For the text-containing cell, return its midpoint in [x, y] coordinate format. 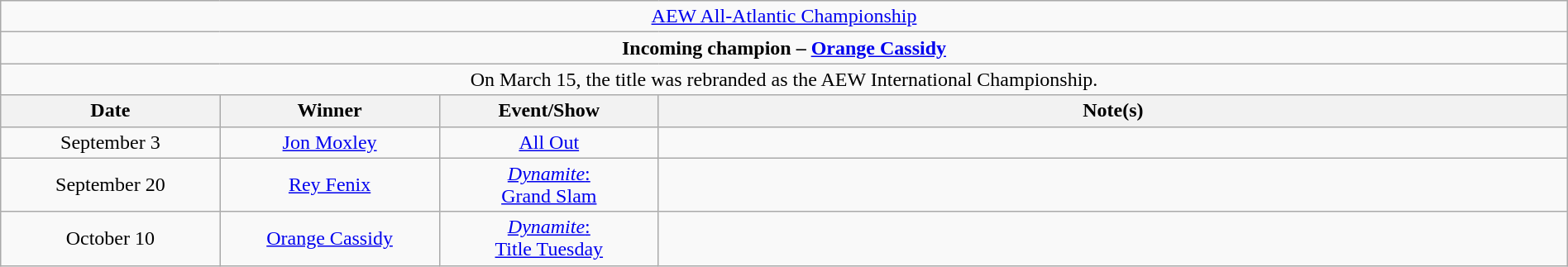
Incoming champion – Orange Cassidy [784, 48]
September 20 [111, 185]
Jon Moxley [329, 142]
Event/Show [549, 111]
All Out [549, 142]
On March 15, the title was rebranded as the AEW International Championship. [784, 79]
October 10 [111, 238]
Rey Fenix [329, 185]
Dynamite:Grand Slam [549, 185]
AEW All-Atlantic Championship [784, 17]
Date [111, 111]
Dynamite:Title Tuesday [549, 238]
September 3 [111, 142]
Winner [329, 111]
Orange Cassidy [329, 238]
Note(s) [1113, 111]
